For the text-containing cell, return its midpoint in (X, Y) coordinate format. 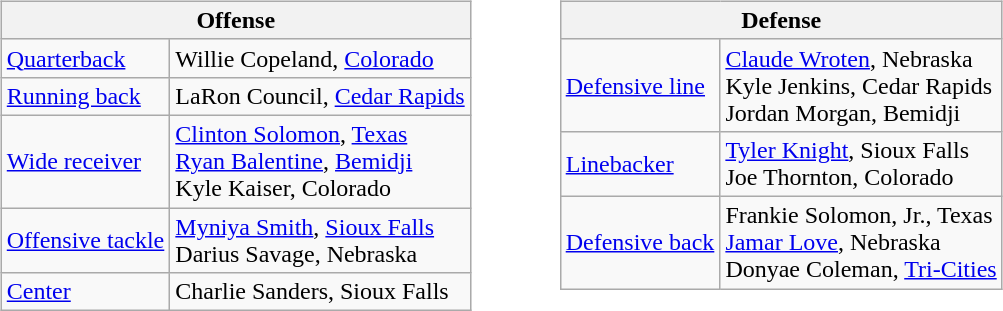
Defense (781, 20)
Center (86, 292)
Quarterback (86, 58)
Clinton Solomon, TexasRyan Balentine, BemidjiKyle Kaiser, Colorado (320, 161)
Linebacker (640, 164)
Offensive tackle (86, 240)
Charlie Sanders, Sioux Falls (320, 292)
Wide receiver (86, 161)
Tyler Knight, Sioux FallsJoe Thornton, Colorado (861, 164)
Frankie Solomon, Jr., TexasJamar Love, NebraskaDonyae Coleman, Tri-Cities (861, 242)
Defensive back (640, 242)
Claude Wroten, NebraskaKyle Jenkins, Cedar RapidsJordan Morgan, Bemidji (861, 85)
Running back (86, 96)
Defensive line (640, 85)
LaRon Council, Cedar Rapids (320, 96)
Willie Copeland, Colorado (320, 58)
Offense (236, 20)
Myniya Smith, Sioux FallsDarius Savage, Nebraska (320, 240)
